Output the (x, y) coordinate of the center of the cell containing the given text.  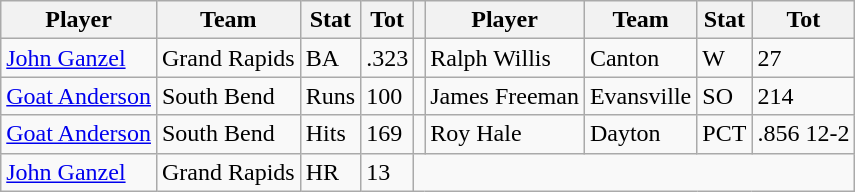
Runs (330, 96)
HR (330, 172)
Canton (640, 58)
.856 12-2 (804, 134)
169 (388, 134)
SO (724, 96)
Hits (330, 134)
.323 (388, 58)
13 (388, 172)
Evansville (640, 96)
W (724, 58)
100 (388, 96)
James Freeman (505, 96)
Ralph Willis (505, 58)
27 (804, 58)
Roy Hale (505, 134)
214 (804, 96)
Dayton (640, 134)
PCT (724, 134)
BA (330, 58)
